Return (X, Y) of the center of cell containing provided text 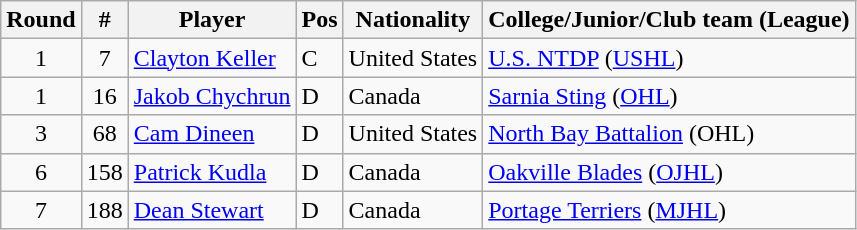
College/Junior/Club team (League) (669, 20)
68 (104, 134)
Jakob Chychrun (212, 96)
3 (41, 134)
Oakville Blades (OJHL) (669, 172)
188 (104, 210)
Portage Terriers (MJHL) (669, 210)
Player (212, 20)
6 (41, 172)
16 (104, 96)
Patrick Kudla (212, 172)
Dean Stewart (212, 210)
North Bay Battalion (OHL) (669, 134)
# (104, 20)
Clayton Keller (212, 58)
U.S. NTDP (USHL) (669, 58)
Sarnia Sting (OHL) (669, 96)
Round (41, 20)
Nationality (413, 20)
C (320, 58)
Pos (320, 20)
Cam Dineen (212, 134)
158 (104, 172)
